Extract the (x, y) coordinate from the center of the cell holding the provided text.  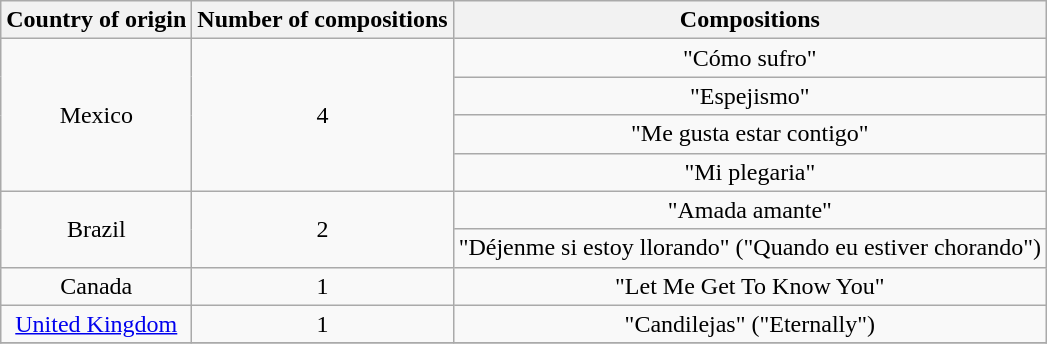
"Candilejas" ("Eternally") (750, 324)
Canada (96, 286)
"Cómo sufro" (750, 58)
"Mi plegaria" (750, 172)
"Déjenme si estoy llorando" ("Quando eu estiver chorando") (750, 248)
Mexico (96, 115)
Brazil (96, 229)
Country of origin (96, 20)
"Amada amante" (750, 210)
"Let Me Get To Know You" (750, 286)
4 (322, 115)
"Me gusta estar contigo" (750, 134)
"Espejismo" (750, 96)
2 (322, 229)
United Kingdom (96, 324)
Compositions (750, 20)
Number of compositions (322, 20)
